Return the [x, y] coordinate for the center point of the cell that contains the specified text.  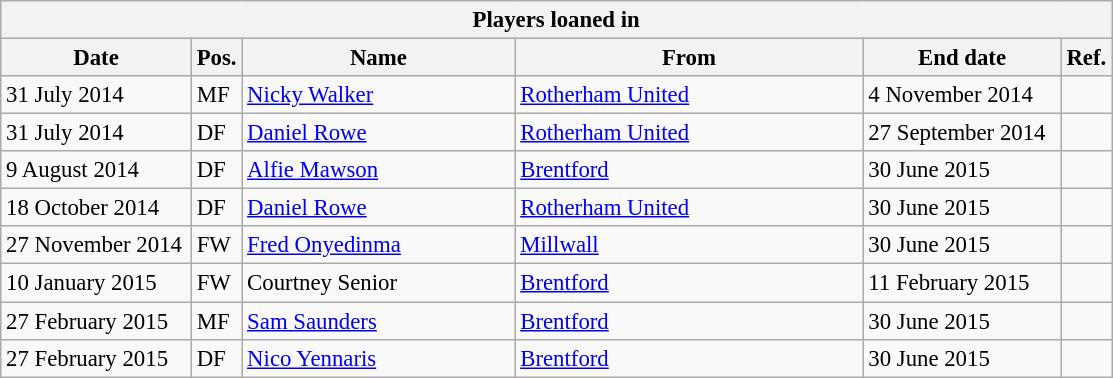
End date [962, 58]
18 October 2014 [96, 208]
9 August 2014 [96, 170]
27 September 2014 [962, 133]
Nicky Walker [378, 95]
Millwall [689, 245]
Courtney Senior [378, 283]
Players loaned in [556, 20]
From [689, 58]
4 November 2014 [962, 95]
Date [96, 58]
Name [378, 58]
Pos. [216, 58]
Alfie Mawson [378, 170]
27 November 2014 [96, 245]
11 February 2015 [962, 283]
10 January 2015 [96, 283]
Ref. [1086, 58]
Sam Saunders [378, 321]
Fred Onyedinma [378, 245]
Nico Yennaris [378, 358]
